Output the (X, Y) coordinate of the center of the cell containing the given text.  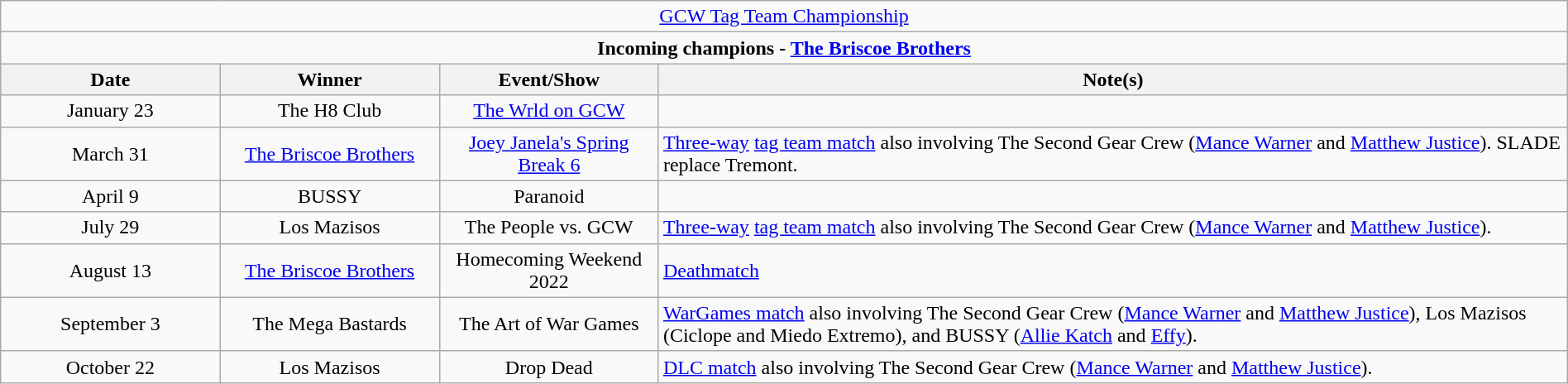
Winner (329, 79)
January 23 (111, 111)
July 29 (111, 228)
Date (111, 79)
GCW Tag Team Championship (784, 17)
The Art of War Games (549, 324)
The H8 Club (329, 111)
April 9 (111, 196)
Three-way tag team match also involving The Second Gear Crew (Mance Warner and Matthew Justice). (1113, 228)
Deathmatch (1113, 270)
Homecoming Weekend 2022 (549, 270)
March 31 (111, 154)
Joey Janela's Spring Break 6 (549, 154)
Paranoid (549, 196)
The Wrld on GCW (549, 111)
DLC match also involving The Second Gear Crew (Mance Warner and Matthew Justice). (1113, 367)
October 22 (111, 367)
Three-way tag team match also involving The Second Gear Crew (Mance Warner and Matthew Justice). SLADE replace Tremont. (1113, 154)
BUSSY (329, 196)
Note(s) (1113, 79)
August 13 (111, 270)
Event/Show (549, 79)
The Mega Bastards (329, 324)
Incoming champions - The Briscoe Brothers (784, 48)
Drop Dead (549, 367)
The People vs. GCW (549, 228)
September 3 (111, 324)
